Find where the given text appears and provide that cell's center as (X, Y) coordinate. 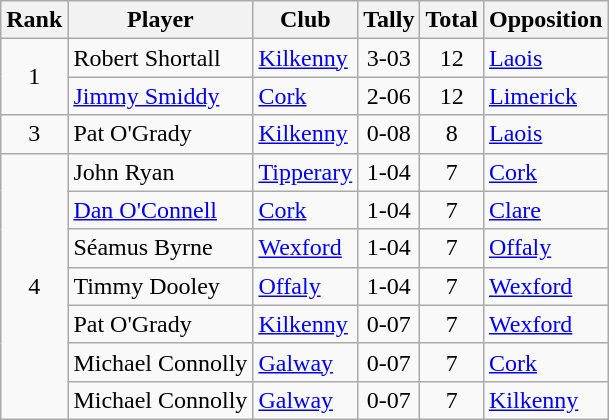
Rank (34, 20)
Club (306, 20)
2-06 (389, 96)
Clare (545, 210)
4 (34, 286)
1 (34, 77)
Robert Shortall (160, 58)
Opposition (545, 20)
Player (160, 20)
0-08 (389, 134)
Dan O'Connell (160, 210)
Tally (389, 20)
Timmy Dooley (160, 286)
Jimmy Smiddy (160, 96)
Total (452, 20)
Tipperary (306, 172)
Séamus Byrne (160, 248)
3-03 (389, 58)
Limerick (545, 96)
John Ryan (160, 172)
8 (452, 134)
3 (34, 134)
